Search for the cell housing the specified text and yield its (X, Y) center coordinate. 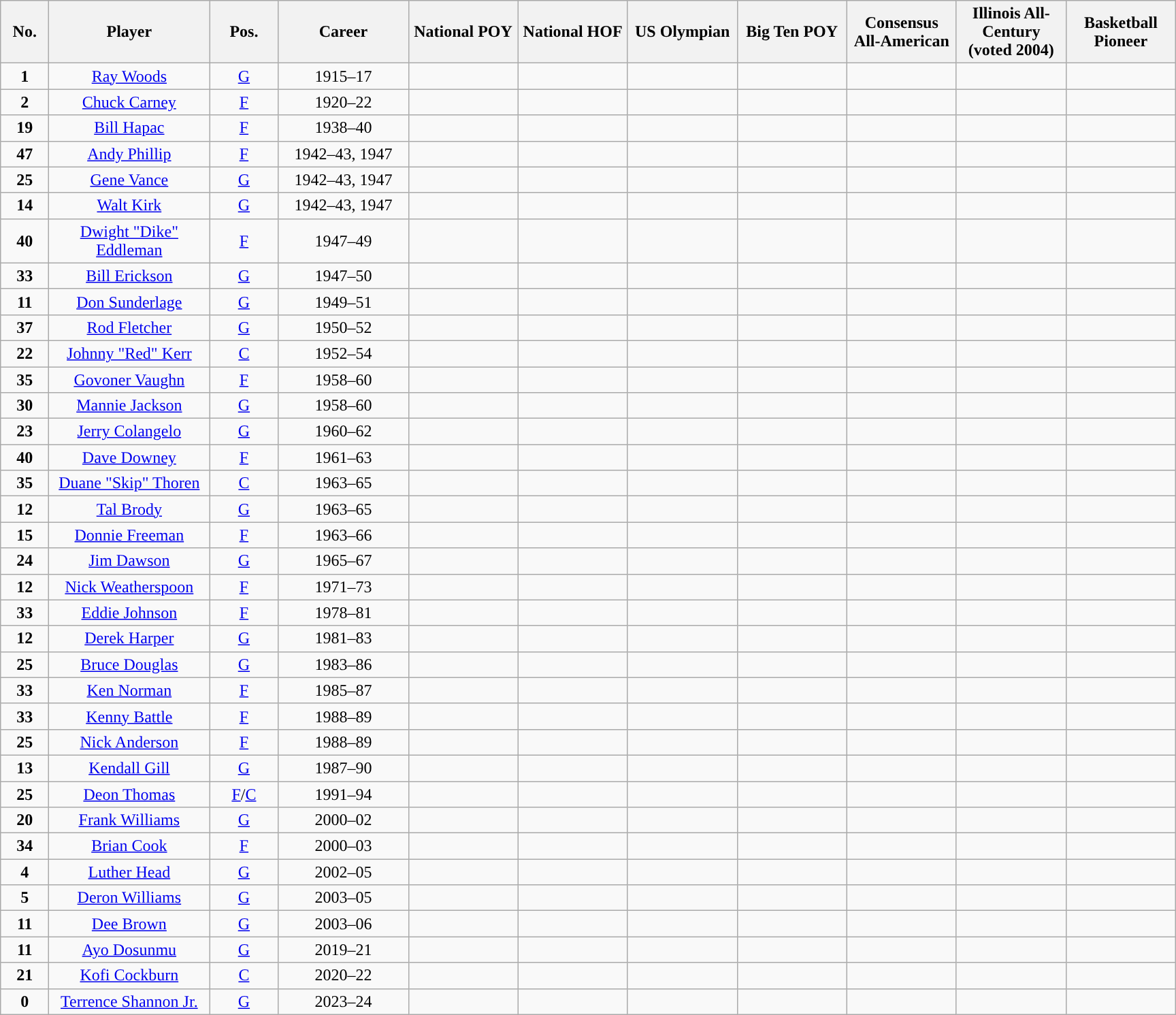
Tal Brody (129, 509)
2003–06 (343, 924)
No. (24, 32)
Jim Dawson (129, 561)
1960–62 (343, 432)
Terrence Shannon Jr. (129, 1001)
20 (24, 820)
Don Sunderlage (129, 302)
1961–63 (343, 457)
Basketball Pioneer (1120, 32)
2000–02 (343, 820)
Kofi Cockburn (129, 976)
Walt Kirk (129, 206)
2023–24 (343, 1001)
19 (24, 128)
Deon Thomas (129, 794)
1949–51 (343, 302)
1947–49 (343, 241)
National POY (463, 32)
Brian Cook (129, 846)
Kenny Battle (129, 716)
13 (24, 768)
2020–22 (343, 976)
1987–90 (343, 768)
14 (24, 206)
Ken Norman (129, 690)
1965–67 (343, 561)
15 (24, 535)
2 (24, 102)
Eddie Johnson (129, 613)
Career (343, 32)
Bill Hapac (129, 128)
Frank Williams (129, 820)
1915–17 (343, 76)
1981–83 (343, 639)
1963–66 (343, 535)
21 (24, 976)
Gene Vance (129, 180)
Kendall Gill (129, 768)
Mannie Jackson (129, 406)
2019–21 (343, 950)
Big Ten POY (792, 32)
30 (24, 406)
Player (129, 32)
Nick Weatherspoon (129, 587)
1950–52 (343, 327)
1 (24, 76)
Govoner Vaughn (129, 379)
2000–03 (343, 846)
1920–22 (343, 102)
Bill Erickson (129, 276)
23 (24, 432)
1978–81 (343, 613)
Pos. (244, 32)
Johnny "Red" Kerr (129, 353)
Andy Phillip (129, 154)
Dwight "Dike" Eddleman (129, 241)
National HOF (573, 32)
Derek Harper (129, 639)
1952–54 (343, 353)
1991–94 (343, 794)
5 (24, 898)
Consensus All-American (901, 32)
22 (24, 353)
47 (24, 154)
2003–05 (343, 898)
Dee Brown (129, 924)
1985–87 (343, 690)
Deron Williams (129, 898)
1983–86 (343, 664)
Illinois All-Century (voted 2004) (1011, 32)
1971–73 (343, 587)
Rod Fletcher (129, 327)
Dave Downey (129, 457)
2002–05 (343, 872)
24 (24, 561)
Donnie Freeman (129, 535)
Luther Head (129, 872)
US Olympian (682, 32)
34 (24, 846)
Chuck Carney (129, 102)
4 (24, 872)
1938–40 (343, 128)
1947–50 (343, 276)
Jerry Colangelo (129, 432)
37 (24, 327)
Ray Woods (129, 76)
Bruce Douglas (129, 664)
F/C (244, 794)
0 (24, 1001)
Nick Anderson (129, 742)
Ayo Dosunmu (129, 950)
Duane "Skip" Thoren (129, 483)
